Output the [x, y] coordinate of the center of the cell containing the given text.  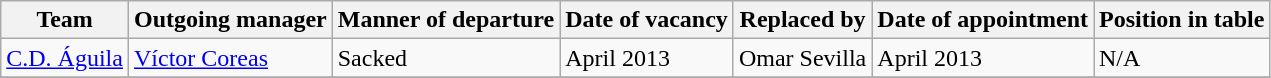
Outgoing manager [230, 20]
Date of vacancy [647, 20]
Omar Sevilla [802, 58]
Position in table [1182, 20]
Manner of departure [446, 20]
C.D. Águila [65, 58]
Replaced by [802, 20]
Date of appointment [983, 20]
Sacked [446, 58]
N/A [1182, 58]
Víctor Coreas [230, 58]
Team [65, 20]
